For the text-containing cell, return its midpoint in [x, y] coordinate format. 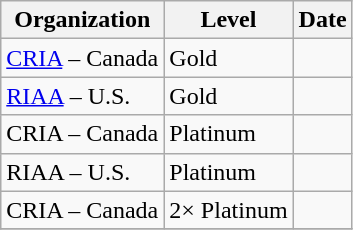
Level [228, 20]
Date [322, 20]
2× Platinum [228, 210]
Organization [82, 20]
